Output the [x, y] coordinate of the center of the cell containing the given text.  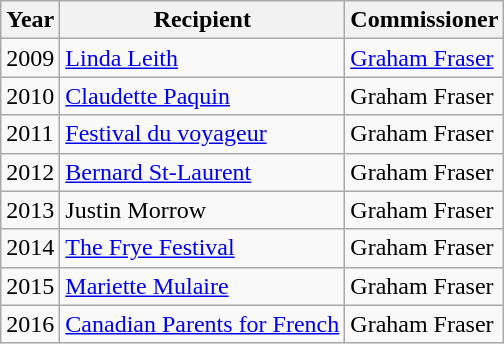
2016 [30, 324]
2013 [30, 210]
2015 [30, 286]
The Frye Festival [202, 248]
2012 [30, 172]
Linda Leith [202, 58]
Year [30, 20]
Bernard St-Laurent [202, 172]
Claudette Paquin [202, 96]
Commissioner [424, 20]
Justin Morrow [202, 210]
2010 [30, 96]
Festival du voyageur [202, 134]
2009 [30, 58]
Canadian Parents for French [202, 324]
2014 [30, 248]
Recipient [202, 20]
Mariette Mulaire [202, 286]
2011 [30, 134]
